Locate the cell with the specified text and output its [x, y] center coordinate. 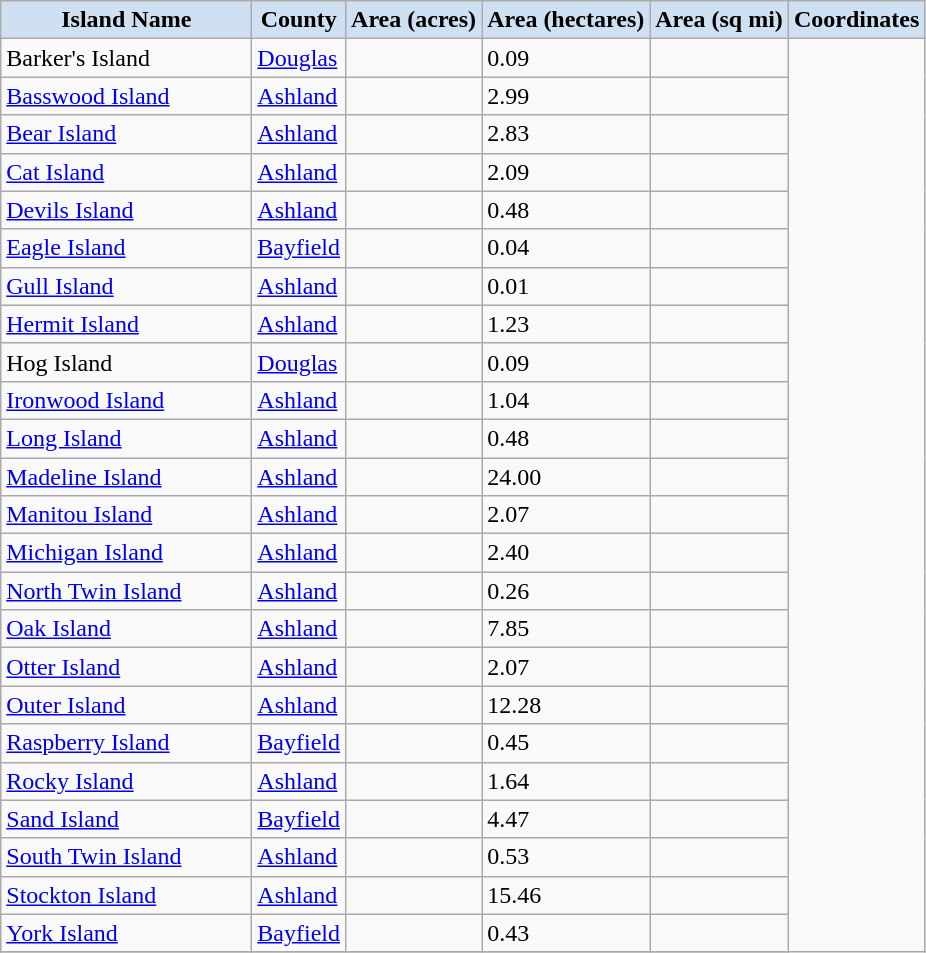
North Twin Island [126, 591]
Area (hectares) [566, 20]
2.83 [566, 134]
7.85 [566, 629]
York Island [126, 933]
Area (sq mi) [720, 20]
Otter Island [126, 667]
Island Name [126, 20]
Michigan Island [126, 553]
Rocky Island [126, 781]
Bear Island [126, 134]
0.01 [566, 286]
0.04 [566, 248]
South Twin Island [126, 857]
Basswood Island [126, 96]
Gull Island [126, 286]
Stockton Island [126, 895]
0.43 [566, 933]
Long Island [126, 438]
2.09 [566, 172]
Outer Island [126, 705]
15.46 [566, 895]
0.26 [566, 591]
Sand Island [126, 819]
Oak Island [126, 629]
County [299, 20]
12.28 [566, 705]
Manitou Island [126, 515]
0.53 [566, 857]
Ironwood Island [126, 400]
2.99 [566, 96]
Barker's Island [126, 58]
Area (acres) [414, 20]
0.45 [566, 743]
Coordinates [856, 20]
1.04 [566, 400]
1.64 [566, 781]
Devils Island [126, 210]
Hermit Island [126, 324]
24.00 [566, 477]
Madeline Island [126, 477]
2.40 [566, 553]
Cat Island [126, 172]
4.47 [566, 819]
Hog Island [126, 362]
Raspberry Island [126, 743]
Eagle Island [126, 248]
1.23 [566, 324]
